From the cell containing the given text, extract its center point as (x, y) coordinate. 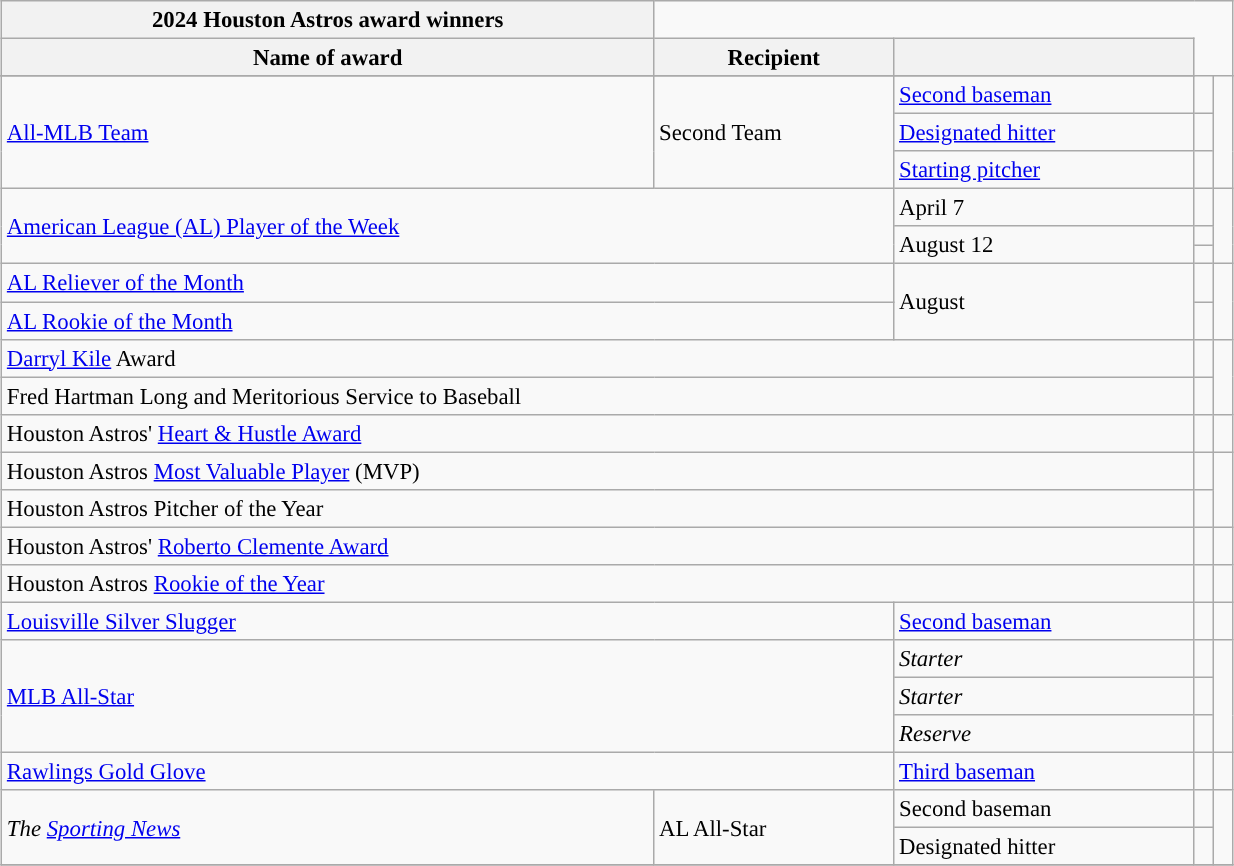
Second Team (774, 132)
Reserve (1044, 734)
MLB All-Star (448, 696)
All-MLB Team (328, 132)
Houston Astros' Heart & Hustle Award (598, 433)
Starting pitcher (1044, 170)
April 7 (1044, 208)
Houston Astros Most Valuable Player (MVP) (598, 471)
Houston Astros Rookie of the Year (598, 584)
Fred Hartman Long and Meritorious Service to Baseball (598, 396)
Houston Astros Pitcher of the Year (598, 508)
AL Reliever of the Month (448, 283)
Louisville Silver Slugger (448, 621)
The Sporting News (328, 828)
AL Rookie of the Month (448, 321)
August 12 (1044, 245)
2024 Houston Astros award winners (328, 20)
Name of award (328, 57)
Houston Astros' Roberto Clemente Award (598, 546)
Darryl Kile Award (598, 358)
Recipient (774, 57)
AL All-Star (774, 828)
August (1044, 302)
Third baseman (1044, 772)
Rawlings Gold Glove (448, 772)
American League (AL) Player of the Week (448, 226)
